Scan for the cell matching the given text and deliver its [x, y] coordinate at center. 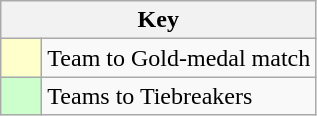
Key [158, 20]
Teams to Tiebreakers [179, 96]
Team to Gold-medal match [179, 58]
